From the cell containing the given text, extract its center point as [x, y] coordinate. 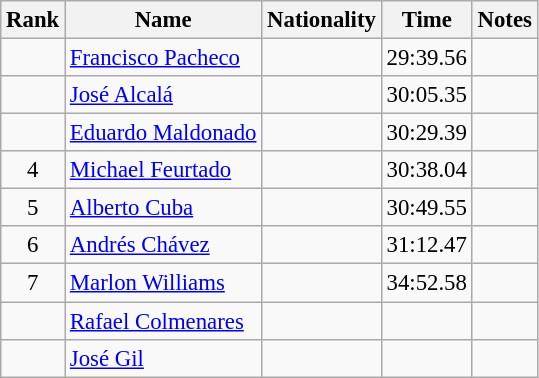
Time [426, 20]
Francisco Pacheco [164, 58]
Rank [33, 20]
José Gil [164, 358]
Marlon Williams [164, 283]
Michael Feurtado [164, 170]
José Alcalá [164, 95]
31:12.47 [426, 245]
6 [33, 245]
Name [164, 20]
30:49.55 [426, 208]
30:05.35 [426, 95]
30:38.04 [426, 170]
5 [33, 208]
30:29.39 [426, 133]
Andrés Chávez [164, 245]
29:39.56 [426, 58]
34:52.58 [426, 283]
Nationality [322, 20]
4 [33, 170]
Alberto Cuba [164, 208]
Rafael Colmenares [164, 321]
Eduardo Maldonado [164, 133]
Notes [504, 20]
7 [33, 283]
